Scan for the cell matching the given text and deliver its (X, Y) coordinate at center. 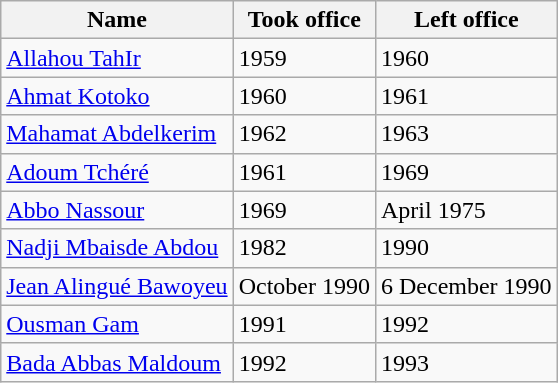
Nadji Mbaisde Abdou (117, 248)
1993 (466, 362)
Allahou TahIr (117, 58)
Abbo Nassour (117, 210)
1963 (466, 134)
Took office (304, 20)
Name (117, 20)
Ahmat Kotoko (117, 96)
Bada Abbas Maldoum (117, 362)
1990 (466, 248)
Adoum Tchéré (117, 172)
6 December 1990 (466, 286)
Jean Alingué Bawoyeu (117, 286)
Left office (466, 20)
October 1990 (304, 286)
April 1975 (466, 210)
1962 (304, 134)
1991 (304, 324)
Mahamat Abdelkerim (117, 134)
1959 (304, 58)
1982 (304, 248)
Ousman Gam (117, 324)
